Find where the given text appears and provide that cell's center as [X, Y] coordinate. 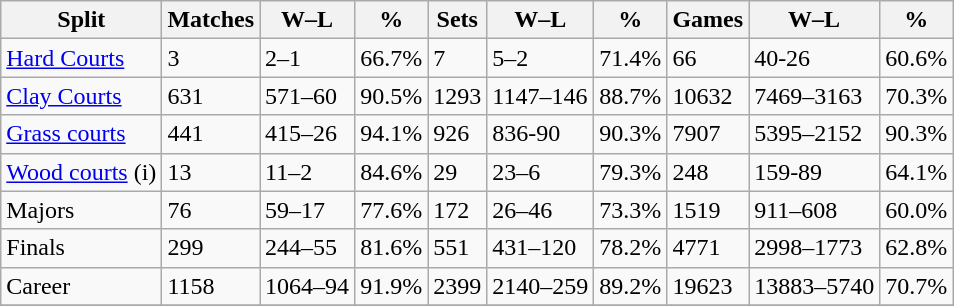
1064–94 [308, 286]
4771 [708, 248]
Grass courts [82, 134]
79.3% [630, 172]
1147–146 [540, 96]
299 [211, 248]
911–608 [814, 210]
1519 [708, 210]
13883–5740 [814, 286]
5395–2152 [814, 134]
60.6% [916, 58]
23–6 [540, 172]
2140–259 [540, 286]
7469–3163 [814, 96]
2–1 [308, 58]
66 [708, 58]
172 [458, 210]
88.7% [630, 96]
81.6% [392, 248]
571–60 [308, 96]
431–120 [540, 248]
10632 [708, 96]
90.5% [392, 96]
Clay Courts [82, 96]
551 [458, 248]
3 [211, 58]
70.3% [916, 96]
29 [458, 172]
244–55 [308, 248]
926 [458, 134]
40-26 [814, 58]
62.8% [916, 248]
89.2% [630, 286]
73.3% [630, 210]
94.1% [392, 134]
Sets [458, 20]
Split [82, 20]
2998–1773 [814, 248]
11–2 [308, 172]
1158 [211, 286]
7 [458, 58]
66.7% [392, 58]
1293 [458, 96]
Hard Courts [82, 58]
Games [708, 20]
76 [211, 210]
13 [211, 172]
159-89 [814, 172]
71.4% [630, 58]
Finals [82, 248]
Matches [211, 20]
26–46 [540, 210]
19623 [708, 286]
5–2 [540, 58]
Majors [82, 210]
631 [211, 96]
Career [82, 286]
415–26 [308, 134]
2399 [458, 286]
60.0% [916, 210]
59–17 [308, 210]
84.6% [392, 172]
91.9% [392, 286]
70.7% [916, 286]
64.1% [916, 172]
Wood courts (i) [82, 172]
77.6% [392, 210]
248 [708, 172]
836-90 [540, 134]
78.2% [630, 248]
441 [211, 134]
7907 [708, 134]
